Search for the cell housing the specified text and yield its [X, Y] center coordinate. 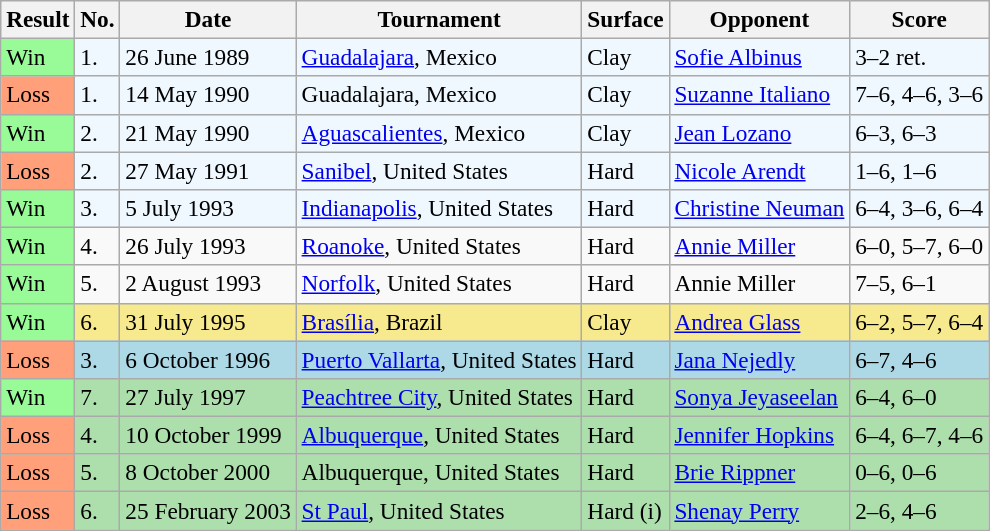
14 May 1990 [208, 95]
Andrea Glass [760, 322]
Aguascalientes, Mexico [439, 133]
Puerto Vallarta, United States [439, 359]
0–6, 0–6 [920, 473]
Brasília, Brazil [439, 322]
Norfolk, United States [439, 284]
Sonya Jeyaseelan [760, 397]
St Paul, United States [439, 510]
8 October 2000 [208, 473]
26 July 1993 [208, 246]
Indianapolis, United States [439, 208]
6–4, 3–6, 6–4 [920, 208]
Jennifer Hopkins [760, 435]
6–4, 6–7, 4–6 [920, 435]
26 June 1989 [208, 57]
Score [920, 19]
Hard (i) [626, 510]
Nicole Arendt [760, 170]
6–4, 6–0 [920, 397]
Result [38, 19]
No. [98, 19]
6–3, 6–3 [920, 133]
6–2, 5–7, 6–4 [920, 322]
6 October 1996 [208, 359]
Surface [626, 19]
Date [208, 19]
Tournament [439, 19]
5 July 1993 [208, 208]
Shenay Perry [760, 510]
Peachtree City, United States [439, 397]
6–7, 4–6 [920, 359]
27 July 1997 [208, 397]
1–6, 1–6 [920, 170]
27 May 1991 [208, 170]
7–6, 4–6, 3–6 [920, 95]
10 October 1999 [208, 435]
Jean Lozano [760, 133]
Opponent [760, 19]
21 May 1990 [208, 133]
31 July 1995 [208, 322]
Jana Nejedly [760, 359]
25 February 2003 [208, 510]
7–5, 6–1 [920, 284]
Suzanne Italiano [760, 95]
2–6, 4–6 [920, 510]
7. [98, 397]
Brie Rippner [760, 473]
Sanibel, United States [439, 170]
Christine Neuman [760, 208]
2 August 1993 [208, 284]
6–0, 5–7, 6–0 [920, 246]
Sofie Albinus [760, 57]
Roanoke, United States [439, 246]
3–2 ret. [920, 57]
